Pinpoint the cell where the given text exists, returning its [x, y] midpoint coordinate. 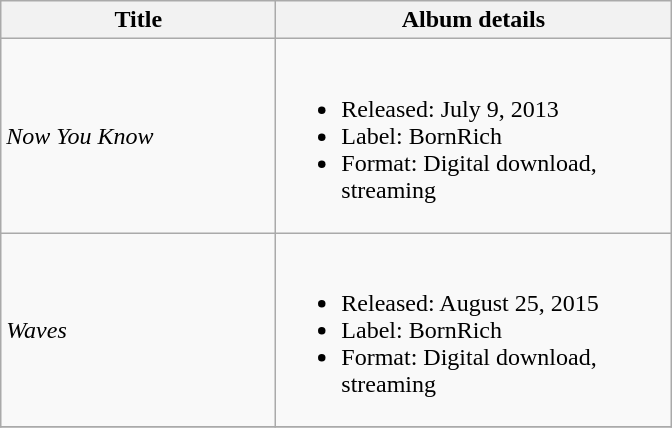
Album details [474, 20]
Released: August 25, 2015Label: BornRichFormat: Digital download, streaming [474, 330]
Released: July 9, 2013Label: BornRichFormat: Digital download, streaming [474, 136]
Now You Know [138, 136]
Title [138, 20]
Waves [138, 330]
